Provide the (X, Y) coordinate of the cell's center where the given text is located.  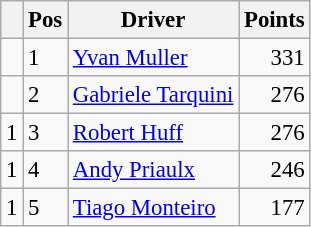
Robert Huff (154, 133)
331 (274, 58)
Points (274, 20)
3 (46, 133)
4 (46, 170)
246 (274, 170)
Pos (46, 20)
Gabriele Tarquini (154, 95)
Driver (154, 20)
2 (46, 95)
Tiago Monteiro (154, 208)
5 (46, 208)
177 (274, 208)
Andy Priaulx (154, 170)
Yvan Muller (154, 58)
